Extract the [X, Y] coordinate from the center of the cell holding the provided text.  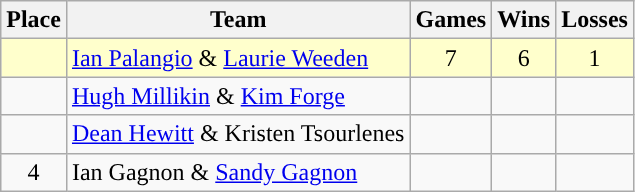
7 [451, 58]
Team [238, 20]
Losses [595, 20]
Dean Hewitt & Kristen Tsourlenes [238, 134]
Place [34, 20]
Ian Gagnon & Sandy Gagnon [238, 172]
Hugh Millikin & Kim Forge [238, 96]
4 [34, 172]
6 [524, 58]
1 [595, 58]
Games [451, 20]
Wins [524, 20]
Ian Palangio & Laurie Weeden [238, 58]
